From the cell containing the given text, extract its center point as [x, y] coordinate. 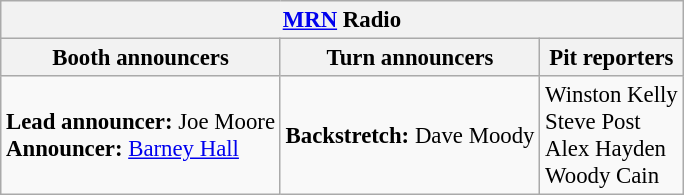
MRN Radio [342, 20]
Turn announcers [410, 58]
Booth announcers [141, 58]
Backstretch: Dave Moody [410, 136]
Winston KellySteve PostAlex HaydenWoody Cain [612, 136]
Pit reporters [612, 58]
Lead announcer: Joe MooreAnnouncer: Barney Hall [141, 136]
